Extract the (x, y) coordinate from the center of the cell holding the provided text.  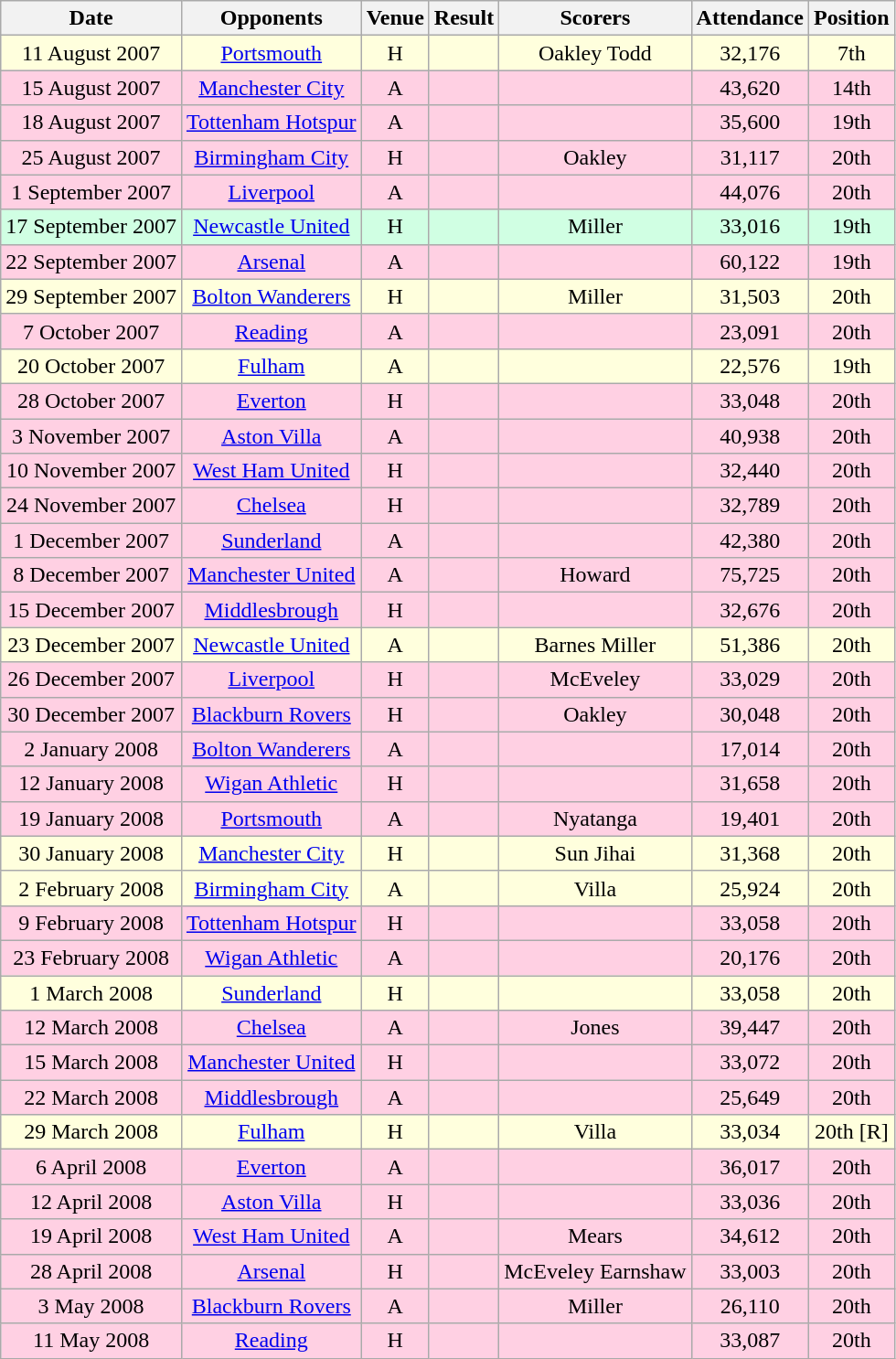
26 December 2007 (91, 679)
33,016 (750, 227)
33,087 (750, 1341)
McEveley (595, 679)
33,048 (750, 401)
3 May 2008 (91, 1306)
Mears (595, 1236)
23,091 (750, 331)
43,620 (750, 88)
30 December 2007 (91, 714)
20th [R] (851, 1132)
28 April 2008 (91, 1271)
35,600 (750, 123)
1 March 2008 (91, 992)
30,048 (750, 714)
Oakley Todd (595, 53)
60,122 (750, 262)
51,386 (750, 645)
30 January 2008 (91, 853)
Opponents (271, 18)
32,789 (750, 506)
11 May 2008 (91, 1341)
7th (851, 53)
2 February 2008 (91, 888)
17 September 2007 (91, 227)
34,612 (750, 1236)
33,034 (750, 1132)
31,658 (750, 784)
31,503 (750, 296)
15 August 2007 (91, 88)
6 April 2008 (91, 1167)
24 November 2007 (91, 506)
44,076 (750, 192)
Scorers (595, 18)
32,440 (750, 471)
Howard (595, 575)
1 September 2007 (91, 192)
19 January 2008 (91, 819)
22 September 2007 (91, 262)
12 March 2008 (91, 1028)
29 March 2008 (91, 1132)
32,676 (750, 610)
10 November 2007 (91, 471)
9 February 2008 (91, 923)
39,447 (750, 1028)
25,924 (750, 888)
29 September 2007 (91, 296)
75,725 (750, 575)
26,110 (750, 1306)
Nyatanga (595, 819)
19,401 (750, 819)
14th (851, 88)
22 March 2008 (91, 1097)
33,036 (750, 1202)
33,029 (750, 679)
8 December 2007 (91, 575)
18 August 2007 (91, 123)
3 November 2007 (91, 436)
1 December 2007 (91, 540)
31,368 (750, 853)
Date (91, 18)
25,649 (750, 1097)
42,380 (750, 540)
7 October 2007 (91, 331)
17,014 (750, 749)
15 December 2007 (91, 610)
12 April 2008 (91, 1202)
Position (851, 18)
23 December 2007 (91, 645)
32,176 (750, 53)
McEveley Earnshaw (595, 1271)
Sun Jihai (595, 853)
40,938 (750, 436)
Barnes Miller (595, 645)
20 October 2007 (91, 366)
Result (464, 18)
28 October 2007 (91, 401)
20,176 (750, 958)
31,117 (750, 157)
33,072 (750, 1063)
Venue (395, 18)
Attendance (750, 18)
12 January 2008 (91, 784)
15 March 2008 (91, 1063)
2 January 2008 (91, 749)
22,576 (750, 366)
33,003 (750, 1271)
19 April 2008 (91, 1236)
36,017 (750, 1167)
25 August 2007 (91, 157)
11 August 2007 (91, 53)
23 February 2008 (91, 958)
Jones (595, 1028)
